From the cell containing the given text, extract its center point as [x, y] coordinate. 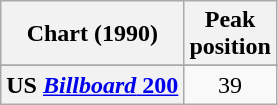
Chart (1990) [92, 34]
39 [230, 85]
Peakposition [230, 34]
US Billboard 200 [92, 85]
